Find where the given text appears and provide that cell's center as (x, y) coordinate. 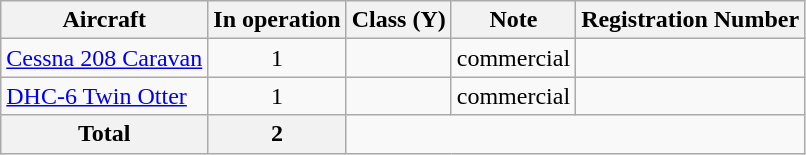
Registration Number (690, 20)
Aircraft (104, 20)
In operation (277, 20)
Note (513, 20)
Total (104, 134)
Cessna 208 Caravan (104, 58)
DHC-6 Twin Otter (104, 96)
2 (277, 134)
Class (Y) (398, 20)
